Provide the [x, y] coordinate of the cell's center where the given text is located.  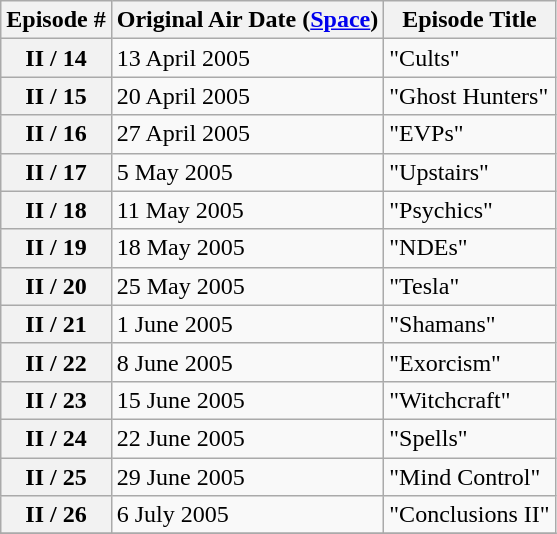
"Conclusions II" [470, 515]
Episode Title [470, 20]
27 April 2005 [248, 134]
"Tesla" [470, 286]
Original Air Date (Space) [248, 20]
29 June 2005 [248, 477]
II / 19 [56, 248]
"Upstairs" [470, 172]
Episode # [56, 20]
22 June 2005 [248, 438]
"Shamans" [470, 324]
1 June 2005 [248, 324]
II / 20 [56, 286]
"Mind Control" [470, 477]
"Witchcraft" [470, 400]
II / 24 [56, 438]
II / 16 [56, 134]
11 May 2005 [248, 210]
15 June 2005 [248, 400]
25 May 2005 [248, 286]
II / 18 [56, 210]
II / 25 [56, 477]
"Exorcism" [470, 362]
"Spells" [470, 438]
II / 17 [56, 172]
II / 22 [56, 362]
"Ghost Hunters" [470, 96]
5 May 2005 [248, 172]
6 July 2005 [248, 515]
"EVPs" [470, 134]
II / 15 [56, 96]
II / 26 [56, 515]
"NDEs" [470, 248]
13 April 2005 [248, 58]
20 April 2005 [248, 96]
II / 21 [56, 324]
18 May 2005 [248, 248]
"Cults" [470, 58]
II / 14 [56, 58]
8 June 2005 [248, 362]
"Psychics" [470, 210]
II / 23 [56, 400]
